Detect which cell encompasses the target text, then output its [x, y] center coordinate. 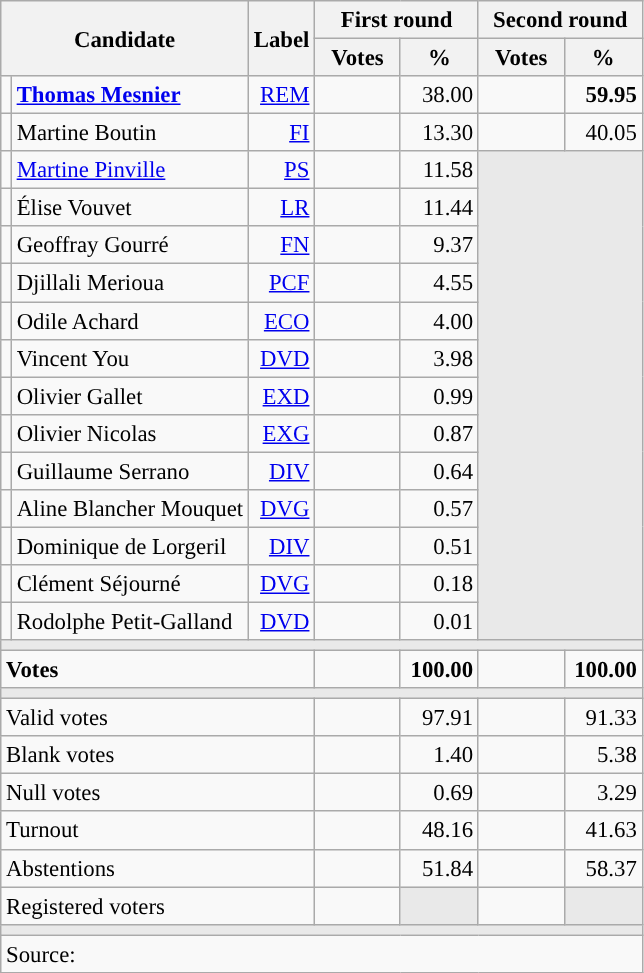
38.00 [439, 95]
Valid votes [158, 718]
Odile Achard [130, 321]
0.69 [439, 793]
11.58 [439, 170]
0.64 [439, 471]
Olivier Nicolas [130, 433]
Aline Blancher Mouquet [130, 509]
REM [281, 95]
4.00 [439, 321]
0.57 [439, 509]
First round [397, 20]
Vincent You [130, 358]
Registered voters [158, 906]
Label [281, 38]
40.05 [603, 133]
41.63 [603, 831]
Abstentions [158, 868]
Rodolphe Petit-Galland [130, 621]
Thomas Mesnier [130, 95]
Guillaume Serrano [130, 471]
0.01 [439, 621]
11.44 [439, 208]
EXD [281, 396]
91.33 [603, 718]
0.51 [439, 546]
58.37 [603, 868]
Élise Vouvet [130, 208]
4.55 [439, 283]
3.98 [439, 358]
Second round [560, 20]
9.37 [439, 245]
EXG [281, 433]
PCF [281, 283]
Dominique de Lorgeril [130, 546]
97.91 [439, 718]
Turnout [158, 831]
Djillali Merioua [130, 283]
LR [281, 208]
0.99 [439, 396]
5.38 [603, 755]
Candidate [125, 38]
Martine Pinville [130, 170]
48.16 [439, 831]
Geoffray Gourré [130, 245]
13.30 [439, 133]
0.18 [439, 584]
0.87 [439, 433]
Olivier Gallet [130, 396]
3.29 [603, 793]
ECO [281, 321]
Martine Boutin [130, 133]
59.95 [603, 95]
1.40 [439, 755]
Clément Séjourné [130, 584]
51.84 [439, 868]
FI [281, 133]
Source: [322, 954]
PS [281, 170]
Blank votes [158, 755]
Null votes [158, 793]
FN [281, 245]
